Find where the given text appears and provide that cell's center as (x, y) coordinate. 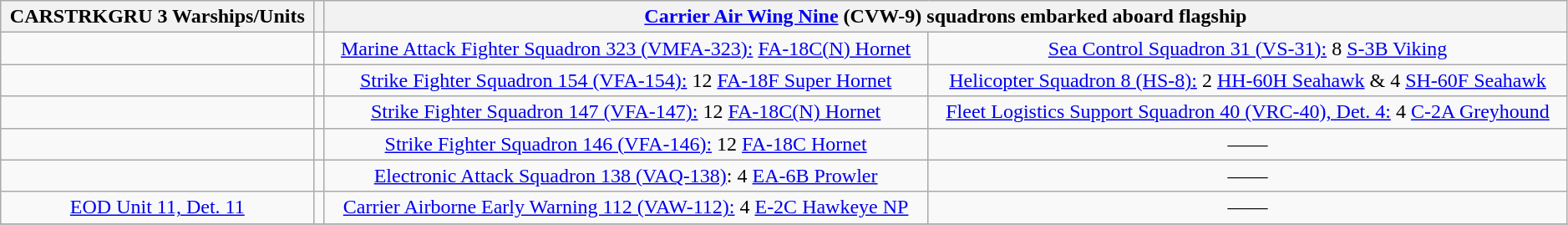
Strike Fighter Squadron 147 (VFA-147): 12 FA-18C(N) Hornet (625, 112)
Sea Control Squadron 31 (VS-31): 8 S-3B Viking (1248, 49)
EOD Unit 11, Det. 11 (157, 207)
Marine Attack Fighter Squadron 323 (VMFA-323): FA-18C(N) Hornet (625, 49)
Carrier Air Wing Nine (CVW-9) squadrons embarked aboard flagship (946, 17)
Fleet Logistics Support Squadron 40 (VRC-40), Det. 4: 4 C-2A Greyhound (1248, 112)
Helicopter Squadron 8 (HS-8): 2 HH-60H Seahawk & 4 SH-60F Seahawk (1248, 80)
Carrier Airborne Early Warning 112 (VAW-112): 4 E-2C Hawkeye NP (625, 207)
Strike Fighter Squadron 146 (VFA-146): 12 FA-18C Hornet (625, 144)
Electronic Attack Squadron 138 (VAQ-138): 4 EA-6B Prowler (625, 176)
Strike Fighter Squadron 154 (VFA-154): 12 FA-18F Super Hornet (625, 80)
CARSTRKGRU 3 Warships/Units (157, 17)
